Return (x, y) of the center of cell containing provided text 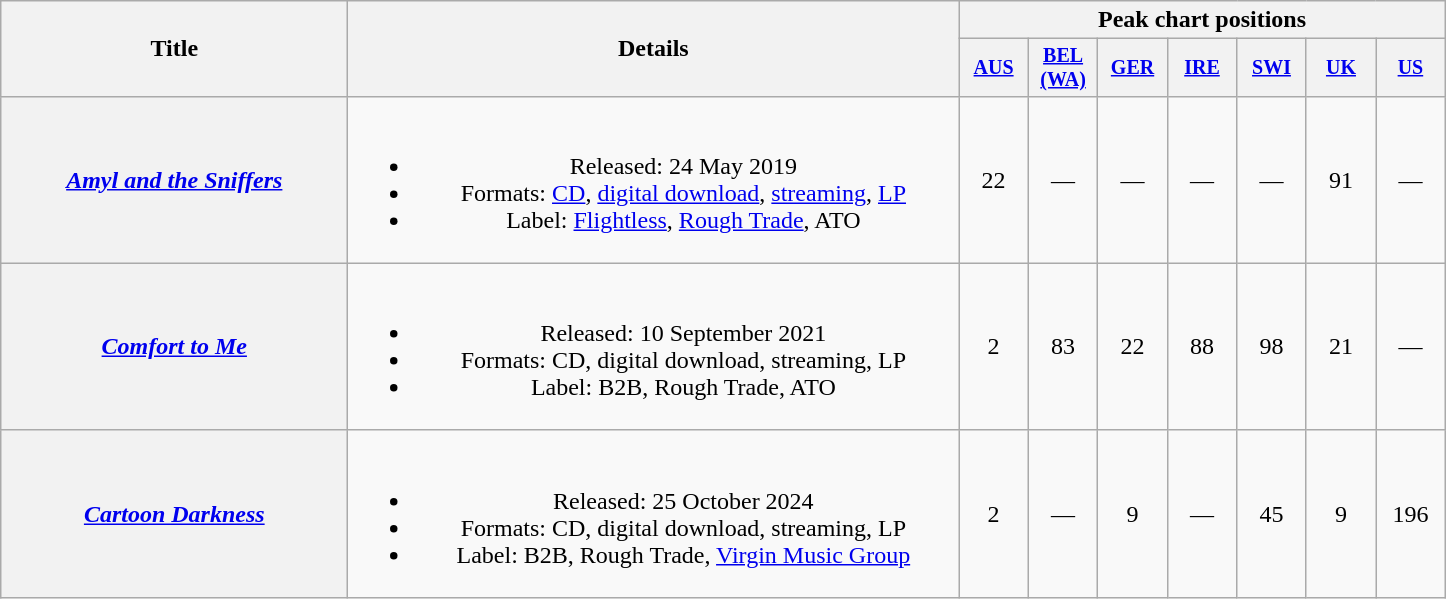
Amyl and the Sniffers (174, 180)
IRE (1202, 68)
88 (1202, 346)
Cartoon Darkness (174, 514)
Released: 24 May 2019Formats: CD, digital download, streaming, LPLabel: Flightless, Rough Trade, ATO (654, 180)
98 (1272, 346)
83 (1062, 346)
BEL(WA) (1062, 68)
Details (654, 49)
Released: 10 September 2021Formats: CD, digital download, streaming, LPLabel: B2B, Rough Trade, ATO (654, 346)
GER (1132, 68)
91 (1340, 180)
AUS (994, 68)
UK (1340, 68)
45 (1272, 514)
196 (1410, 514)
Peak chart positions (1202, 20)
Comfort to Me (174, 346)
Released: 25 October 2024Formats: CD, digital download, streaming, LPLabel: B2B, Rough Trade, Virgin Music Group (654, 514)
Title (174, 49)
US (1410, 68)
21 (1340, 346)
SWI (1272, 68)
